Extract the (x, y) coordinate from the center of the cell holding the provided text.  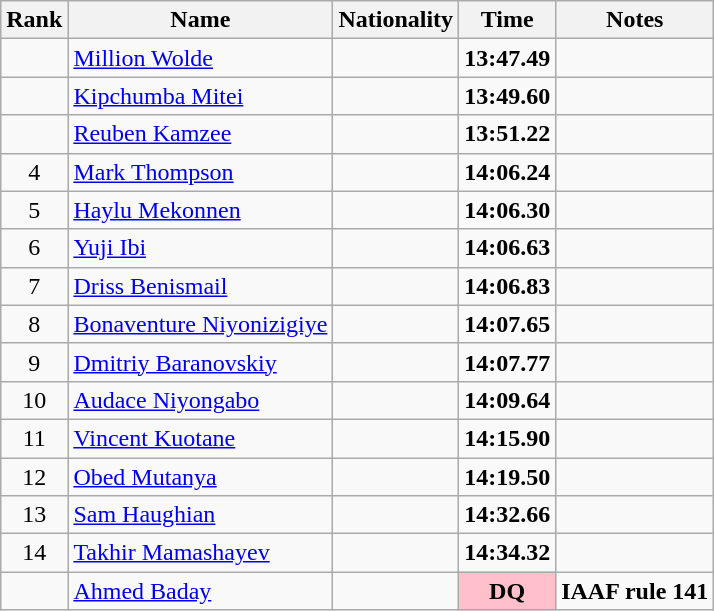
Nationality (396, 20)
14:32.66 (508, 515)
Audace Niyongabo (200, 400)
13:47.49 (508, 58)
8 (34, 324)
13 (34, 515)
Bonaventure Niyonizigiye (200, 324)
Reuben Kamzee (200, 134)
14:09.64 (508, 400)
4 (34, 172)
Name (200, 20)
14:07.65 (508, 324)
IAAF rule 141 (635, 591)
9 (34, 362)
13:49.60 (508, 96)
6 (34, 248)
DQ (508, 591)
14:06.83 (508, 286)
Notes (635, 20)
14 (34, 553)
12 (34, 477)
14:07.77 (508, 362)
Vincent Kuotane (200, 438)
5 (34, 210)
14:06.24 (508, 172)
14:19.50 (508, 477)
Time (508, 20)
7 (34, 286)
Obed Mutanya (200, 477)
Mark Thompson (200, 172)
Million Wolde (200, 58)
Dmitriy Baranovskiy (200, 362)
Driss Benismail (200, 286)
Sam Haughian (200, 515)
Haylu Mekonnen (200, 210)
14:06.30 (508, 210)
Rank (34, 20)
Yuji Ibi (200, 248)
10 (34, 400)
14:06.63 (508, 248)
Kipchumba Mitei (200, 96)
14:34.32 (508, 553)
Takhir Mamashayev (200, 553)
Ahmed Baday (200, 591)
11 (34, 438)
14:15.90 (508, 438)
13:51.22 (508, 134)
